Identify which cell holds the provided text, then report its (X, Y) central coordinate. 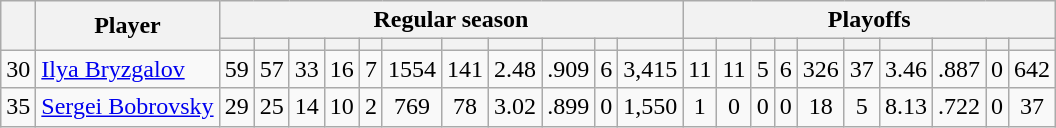
16 (342, 69)
1,550 (650, 107)
1 (700, 107)
1554 (412, 69)
30 (18, 69)
7 (370, 69)
10 (342, 107)
29 (236, 107)
3.46 (906, 69)
78 (464, 107)
2.48 (516, 69)
769 (412, 107)
.887 (958, 69)
35 (18, 107)
Regular season (451, 20)
141 (464, 69)
642 (1032, 69)
.722 (958, 107)
14 (306, 107)
57 (272, 69)
Ilya Bryzgalov (128, 69)
.909 (568, 69)
Sergei Bobrovsky (128, 107)
33 (306, 69)
2 (370, 107)
25 (272, 107)
59 (236, 69)
3,415 (650, 69)
Player (128, 26)
326 (820, 69)
.899 (568, 107)
3.02 (516, 107)
Playoffs (870, 20)
8.13 (906, 107)
18 (820, 107)
